Identify which cell holds the provided text, then report its (x, y) central coordinate. 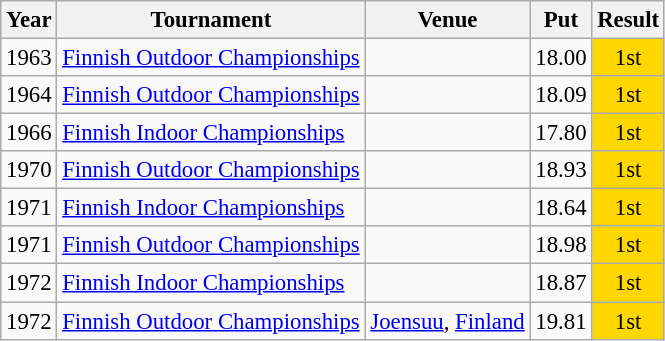
19.81 (561, 321)
Put (561, 20)
17.80 (561, 133)
Tournament (211, 20)
Joensuu, Finland (448, 321)
1970 (29, 170)
Result (628, 20)
18.09 (561, 95)
1964 (29, 95)
18.00 (561, 58)
18.93 (561, 170)
1963 (29, 58)
1966 (29, 133)
18.98 (561, 245)
18.64 (561, 208)
Venue (448, 20)
Year (29, 20)
18.87 (561, 283)
